Detect which cell encompasses the target text, then output its [X, Y] center coordinate. 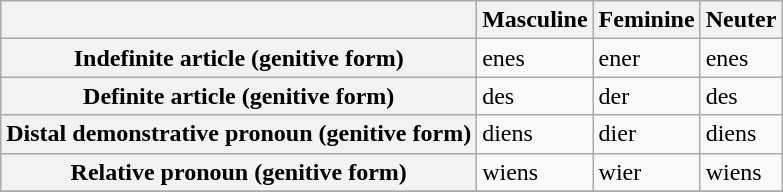
dier [646, 134]
wier [646, 172]
Indefinite article (genitive form) [239, 58]
Feminine [646, 20]
der [646, 96]
Neuter [741, 20]
ener [646, 58]
Distal demonstrative pronoun (genitive form) [239, 134]
Relative pronoun (genitive form) [239, 172]
Masculine [535, 20]
Definite article (genitive form) [239, 96]
